Find where the given text appears and provide that cell's center as (x, y) coordinate. 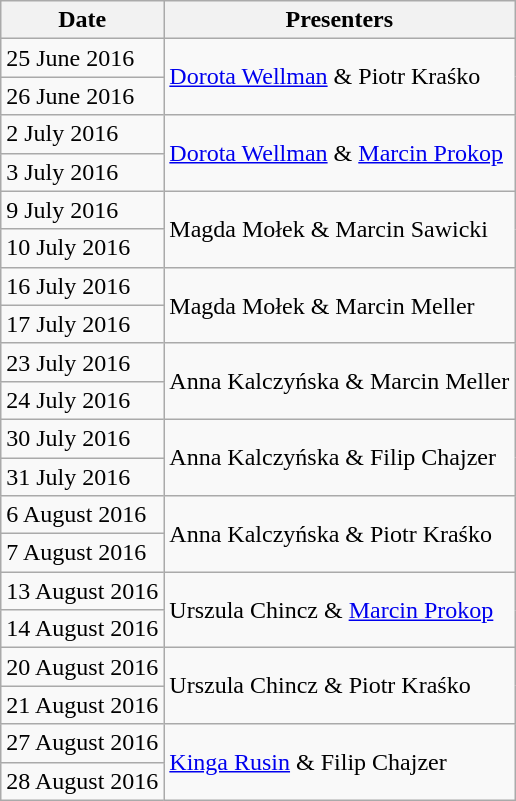
31 July 2016 (82, 477)
21 August 2016 (82, 705)
Date (82, 20)
Anna Kalczyńska & Piotr Kraśko (340, 534)
Kinga Rusin & Filip Chajzer (340, 762)
14 August 2016 (82, 629)
Anna Kalczyńska & Marcin Meller (340, 381)
13 August 2016 (82, 591)
Magda Mołek & Marcin Meller (340, 305)
10 July 2016 (82, 248)
3 July 2016 (82, 172)
23 July 2016 (82, 362)
17 July 2016 (82, 324)
27 August 2016 (82, 743)
2 July 2016 (82, 134)
16 July 2016 (82, 286)
24 July 2016 (82, 400)
Magda Mołek & Marcin Sawicki (340, 229)
30 July 2016 (82, 438)
9 July 2016 (82, 210)
6 August 2016 (82, 515)
Dorota Wellman & Piotr Kraśko (340, 77)
25 June 2016 (82, 58)
20 August 2016 (82, 667)
28 August 2016 (82, 781)
Presenters (340, 20)
7 August 2016 (82, 553)
Urszula Chincz & Marcin Prokop (340, 610)
26 June 2016 (82, 96)
Dorota Wellman & Marcin Prokop (340, 153)
Urszula Chincz & Piotr Kraśko (340, 686)
Anna Kalczyńska & Filip Chajzer (340, 457)
